Identify which cell holds the provided text, then report its (X, Y) central coordinate. 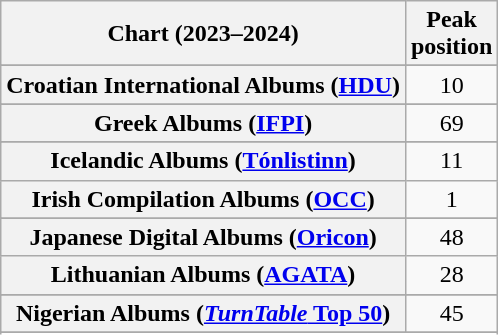
48 (451, 237)
Greek Albums (IFPI) (204, 123)
Lithuanian Albums (AGATA) (204, 275)
Irish Compilation Albums (OCC) (204, 199)
Icelandic Albums (Tónlistinn) (204, 161)
28 (451, 275)
Croatian International Albums (HDU) (204, 85)
69 (451, 123)
1 (451, 199)
Japanese Digital Albums (Oricon) (204, 237)
Chart (2023–2024) (204, 34)
10 (451, 85)
Peakposition (451, 34)
45 (451, 313)
Nigerian Albums (TurnTable Top 50) (204, 313)
11 (451, 161)
